Pinpoint the cell where the given text exists, returning its (x, y) midpoint coordinate. 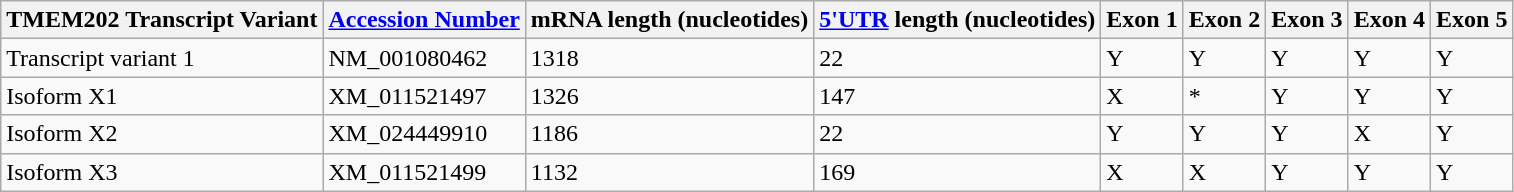
Isoform X1 (162, 96)
* (1224, 96)
Exon 2 (1224, 20)
Exon 3 (1307, 20)
1326 (669, 96)
1318 (669, 58)
Exon 1 (1142, 20)
XM_011521499 (424, 172)
TMEM202 Transcript Variant (162, 20)
Accession Number (424, 20)
169 (958, 172)
Exon 5 (1472, 20)
1186 (669, 134)
Isoform X2 (162, 134)
XM_011521497 (424, 96)
XM_024449910 (424, 134)
5'UTR length (nucleotides) (958, 20)
mRNA length (nucleotides) (669, 20)
Isoform X3 (162, 172)
1132 (669, 172)
NM_001080462 (424, 58)
147 (958, 96)
Transcript variant 1 (162, 58)
Exon 4 (1389, 20)
